Determine the [x, y] coordinate at the center of the cell enclosing the given text.  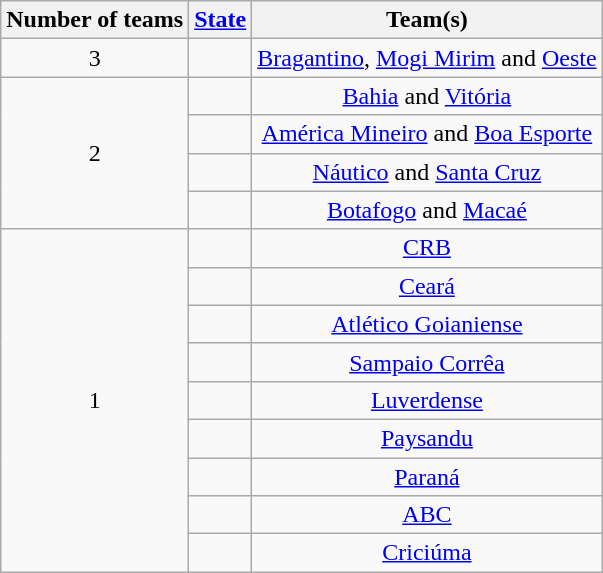
ABC [427, 515]
2 [95, 153]
Team(s) [427, 20]
Number of teams [95, 20]
Bragantino, Mogi Mirim and Oeste [427, 58]
Paraná [427, 477]
Náutico and Santa Cruz [427, 172]
América Mineiro and Boa Esporte [427, 134]
1 [95, 400]
Bahia and Vitória [427, 96]
3 [95, 58]
Botafogo and Macaé [427, 210]
Atlético Goianiense [427, 324]
Sampaio Corrêa [427, 362]
CRB [427, 248]
Luverdense [427, 400]
Criciúma [427, 553]
State [220, 20]
Ceará [427, 286]
Paysandu [427, 438]
